Return (x, y) of the center of cell containing provided text 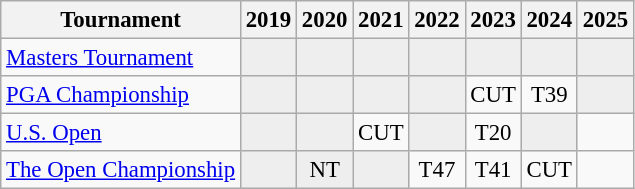
NT (325, 170)
T41 (493, 170)
The Open Championship (121, 170)
2020 (325, 20)
Masters Tournament (121, 58)
T47 (437, 170)
U.S. Open (121, 133)
2023 (493, 20)
2022 (437, 20)
Tournament (121, 20)
2021 (381, 20)
T20 (493, 133)
T39 (549, 95)
2025 (605, 20)
2019 (268, 20)
2024 (549, 20)
PGA Championship (121, 95)
